Detect which cell encompasses the target text, then output its (x, y) center coordinate. 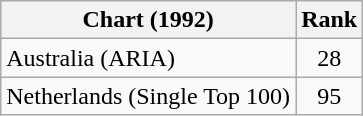
28 (330, 58)
Rank (330, 20)
Chart (1992) (148, 20)
95 (330, 96)
Netherlands (Single Top 100) (148, 96)
Australia (ARIA) (148, 58)
